Determine the [X, Y] coordinate at the center of the cell enclosing the given text.  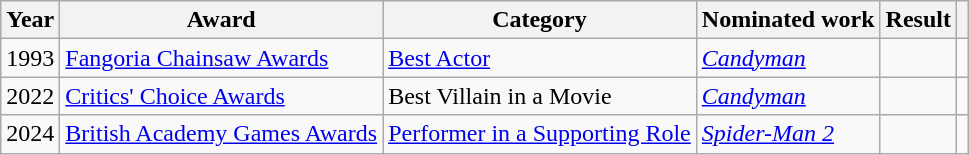
1993 [30, 58]
Result [918, 20]
Fangoria Chainsaw Awards [222, 58]
Category [540, 20]
British Academy Games Awards [222, 134]
Performer in a Supporting Role [540, 134]
Best Villain in a Movie [540, 96]
Best Actor [540, 58]
Critics' Choice Awards [222, 96]
Spider-Man 2 [788, 134]
Award [222, 20]
2022 [30, 96]
Year [30, 20]
Nominated work [788, 20]
2024 [30, 134]
